Output the [X, Y] coordinate of the center of the cell containing the given text.  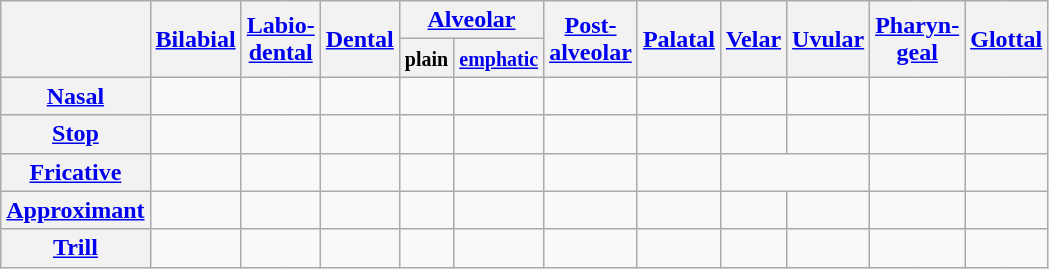
Post-alveolar [591, 39]
Velar [753, 39]
Nasal [76, 96]
emphatic [499, 58]
Bilabial [196, 39]
Uvular [828, 39]
Glottal [1006, 39]
Palatal [678, 39]
Fricative [76, 172]
Dental [360, 39]
plain [426, 58]
Pharyn-geal [918, 39]
Approximant [76, 210]
Trill [76, 248]
Alveolar [471, 20]
Stop [76, 134]
Labio-dental [280, 39]
